Locate the cell with the specified text and output its (x, y) center coordinate. 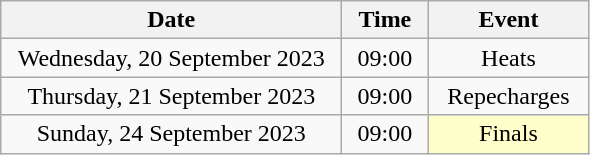
Repecharges (508, 96)
Time (385, 20)
Thursday, 21 September 2023 (172, 96)
Date (172, 20)
Wednesday, 20 September 2023 (172, 58)
Heats (508, 58)
Sunday, 24 September 2023 (172, 134)
Finals (508, 134)
Event (508, 20)
